Extract the [x, y] coordinate from the center of the cell holding the provided text.  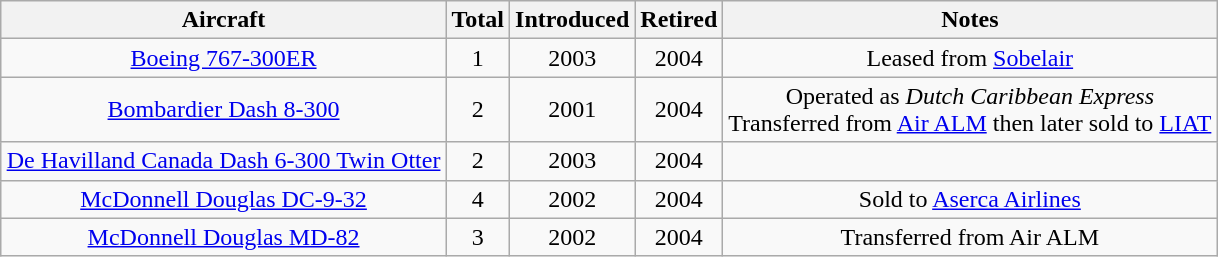
3 [478, 237]
4 [478, 199]
Sold to Aserca Airlines [970, 199]
Operated as Dutch Caribbean Express Transferred from Air ALM then later sold to LIAT [970, 110]
2001 [572, 110]
1 [478, 58]
McDonnell Douglas MD-82 [224, 237]
Notes [970, 20]
Transferred from Air ALM [970, 237]
De Havilland Canada Dash 6-300 Twin Otter [224, 161]
Boeing 767-300ER [224, 58]
Leased from Sobelair [970, 58]
Bombardier Dash 8-300 [224, 110]
Introduced [572, 20]
Retired [679, 20]
Total [478, 20]
Aircraft [224, 20]
McDonnell Douglas DC-9-32 [224, 199]
